Identify which cell holds the provided text, then report its [X, Y] central coordinate. 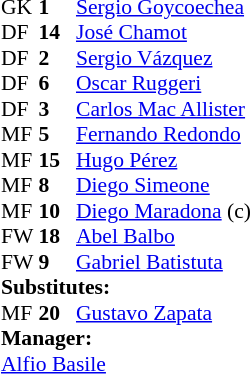
8 [57, 185]
6 [57, 83]
9 [57, 262]
20 [57, 313]
18 [57, 237]
14 [57, 33]
3 [57, 109]
5 [57, 135]
2 [57, 58]
15 [57, 160]
10 [57, 211]
